Identify which cell holds the provided text, then report its (x, y) central coordinate. 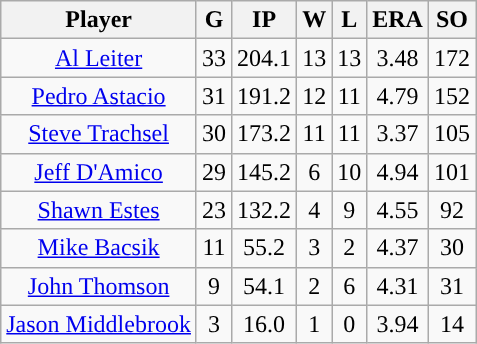
IP (264, 20)
4.94 (398, 172)
10 (350, 172)
23 (214, 210)
54.1 (264, 286)
173.2 (264, 134)
145.2 (264, 172)
Mike Bacsik (99, 248)
191.2 (264, 96)
3.48 (398, 58)
4.79 (398, 96)
Player (99, 20)
55.2 (264, 248)
101 (452, 172)
16.0 (264, 324)
Steve Trachsel (99, 134)
4.55 (398, 210)
4 (314, 210)
105 (452, 134)
0 (350, 324)
3.37 (398, 134)
3.94 (398, 324)
Pedro Astacio (99, 96)
33 (214, 58)
Shawn Estes (99, 210)
172 (452, 58)
Al Leiter (99, 58)
Jason Middlebrook (99, 324)
29 (214, 172)
4.37 (398, 248)
John Thomson (99, 286)
14 (452, 324)
G (214, 20)
4.31 (398, 286)
12 (314, 96)
1 (314, 324)
ERA (398, 20)
132.2 (264, 210)
SO (452, 20)
L (350, 20)
204.1 (264, 58)
152 (452, 96)
W (314, 20)
92 (452, 210)
Jeff D'Amico (99, 172)
